Scan for the cell matching the given text and deliver its [x, y] coordinate at center. 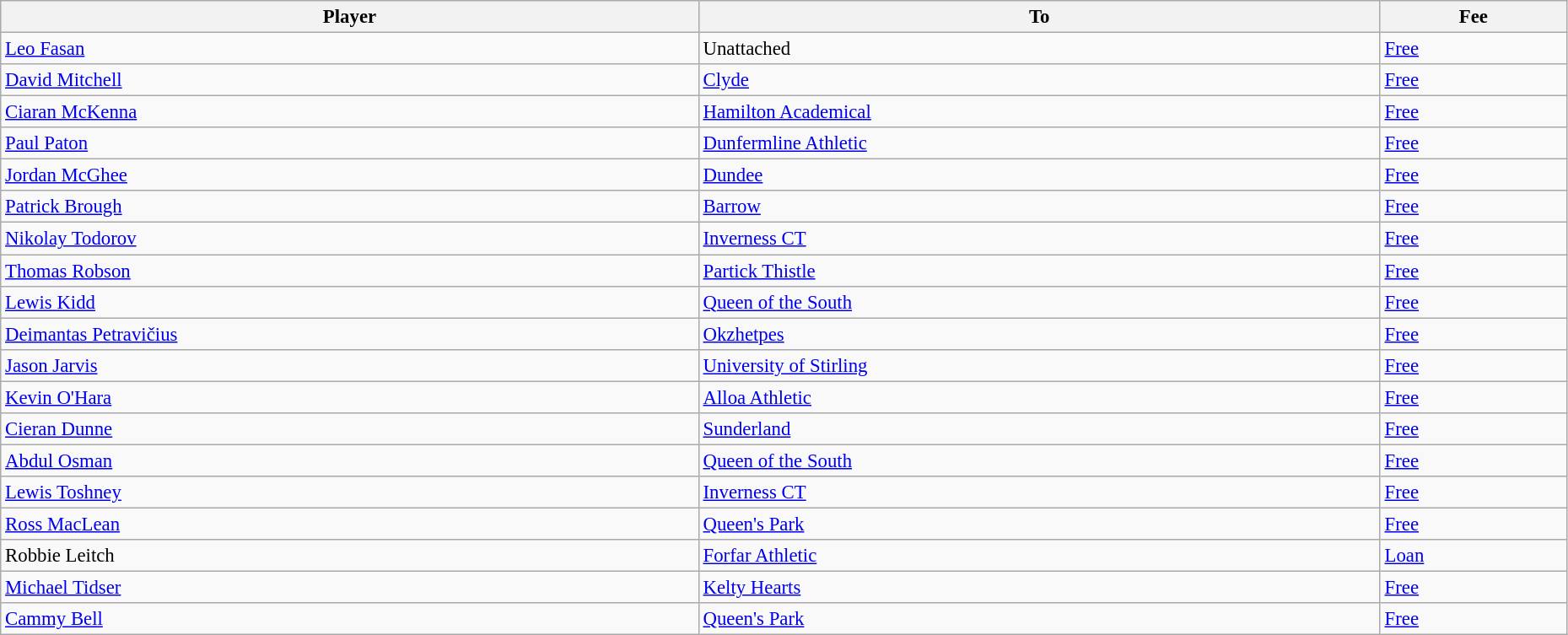
Lewis Kidd [349, 302]
Forfar Athletic [1039, 556]
Jason Jarvis [349, 365]
Michael Tidser [349, 588]
Dunfermline Athletic [1039, 143]
Kevin O'Hara [349, 397]
Thomas Robson [349, 271]
Nikolay Todorov [349, 239]
Alloa Athletic [1039, 397]
Unattached [1039, 49]
University of Stirling [1039, 365]
Ross MacLean [349, 524]
Dundee [1039, 175]
Loan [1473, 556]
David Mitchell [349, 80]
Partick Thistle [1039, 271]
Fee [1473, 17]
Kelty Hearts [1039, 588]
Patrick Brough [349, 207]
Cieran Dunne [349, 429]
Barrow [1039, 207]
Ciaran McKenna [349, 112]
Player [349, 17]
Deimantas Petravičius [349, 334]
Cammy Bell [349, 619]
Clyde [1039, 80]
Sunderland [1039, 429]
To [1039, 17]
Robbie Leitch [349, 556]
Paul Paton [349, 143]
Lewis Toshney [349, 492]
Abdul Osman [349, 460]
Jordan McGhee [349, 175]
Hamilton Academical [1039, 112]
Leo Fasan [349, 49]
Okzhetpes [1039, 334]
